For the text-containing cell, return its midpoint in (x, y) coordinate format. 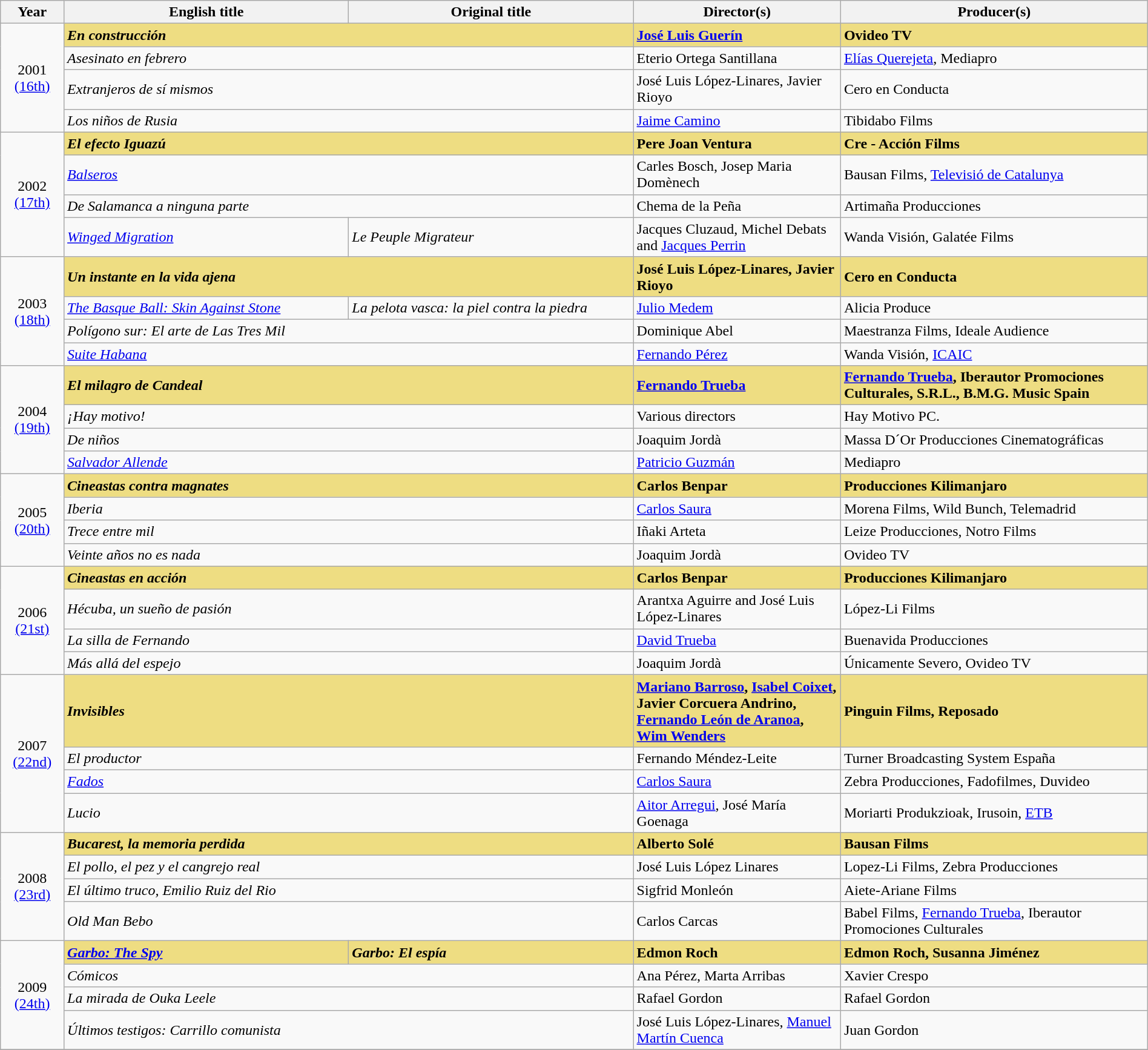
El último truco, Emilio Ruiz del Rio (349, 890)
Zebra Producciones, Fadofilmes, Duvideo (994, 781)
Fernando Trueba (737, 385)
Old Man Bebo (349, 922)
Fernando Méndez-Leite (737, 758)
Ana Pérez, Marta Arribas (737, 976)
Julio Medem (737, 308)
Cre - Acción Films (994, 144)
Director(s) (737, 12)
David Trueba (737, 640)
Mediapro (994, 463)
Patricio Guzmán (737, 463)
Bausan Films (994, 844)
Chema de la Peña (737, 206)
The Basque Ball: Skin Against Stone (206, 308)
Original title (491, 12)
Juan Gordon (994, 1029)
De Salamanca a ninguna parte (349, 206)
2009(24th) (33, 996)
Trece entre mil (349, 532)
El efecto Iguazú (349, 144)
Edmon Roch (737, 953)
2004(19th) (33, 420)
Lopez-Li Films, Zebra Producciones (994, 867)
Xavier Crespo (994, 976)
Turner Broadcasting System España (994, 758)
Eterio Ortega Santillana (737, 58)
Jaime Camino (737, 121)
Fernando Trueba, Iberautor Promociones Culturales, S.R.L., B.M.G. Music Spain (994, 385)
El pollo, el pez y el cangrejo real (349, 867)
Únicamente Severo, Ovideo TV (994, 663)
Lucio (349, 813)
Massa D´Or Producciones Cinematográficas (994, 440)
Artimaña Producciones (994, 206)
Iñaki Arteta (737, 532)
En construcción (349, 35)
De niños (349, 440)
Buenavida Producciones (994, 640)
Un instante en la vida ajena (349, 276)
La mirada de Ouka Leele (349, 999)
2008(23rd) (33, 887)
La silla de Fernando (349, 640)
Edmon Roch, Susanna Jiménez (994, 953)
José Luis López-Linares, Manuel Martín Cuenca (737, 1029)
Fados (349, 781)
Cómicos (349, 976)
Leize Producciones, Notro Films (994, 532)
Últimos testigos: Carrillo comunista (349, 1029)
Hécuba, un sueño de pasión (349, 609)
Moriarti Produkzioak, Irusoin, ETB (994, 813)
Babel Films, Fernando Trueba, Iberautor Promociones Culturales (994, 922)
Veinte años no es nada (349, 555)
Mariano Barroso, Isabel Coixet, Javier Corcuera Andrino, Fernando León de Aranoa, Wim Wenders (737, 711)
Balseros (349, 174)
Carles Bosch, Josep Maria Domènech (737, 174)
Aitor Arregui, José María Goenaga (737, 813)
Elías Querejeta, Mediapro (994, 58)
Winged Migration (206, 237)
2001(16th) (33, 78)
El productor (349, 758)
Cineastas en acción (349, 578)
Polígono sur: El arte de Las Tres Mil (349, 331)
Year (33, 12)
¡Hay motivo! (349, 417)
Wanda Visión, ICAIC (994, 354)
Garbo: The Spy (206, 953)
2007(22nd) (33, 753)
Wanda Visión, Galatée Films (994, 237)
Jacques Cluzaud, Michel Debats and Jacques Perrin (737, 237)
Salvador Allende (349, 463)
2002(17th) (33, 194)
2006(21st) (33, 620)
Pere Joan Ventura (737, 144)
English title (206, 12)
Morena Films, Wild Bunch, Telemadrid (994, 509)
Arantxa Aguirre and José Luis López-Linares (737, 609)
Tibidabo Films (994, 121)
Alberto Solé (737, 844)
Invisibles (349, 711)
Various directors (737, 417)
El milagro de Candeal (349, 385)
Dominique Abel (737, 331)
Garbo: El espía (491, 953)
2003(18th) (33, 311)
Asesinato en febrero (349, 58)
Sigfrid Monleón (737, 890)
Más allá del espejo (349, 663)
Iberia (349, 509)
Alicia Produce (994, 308)
Carlos Carcas (737, 922)
Suite Habana (349, 354)
2005(20th) (33, 520)
Cineastas contra magnates (349, 486)
Maestranza Films, Ideale Audience (994, 331)
López-Li Films (994, 609)
Extranjeros de sí mismos (349, 90)
Los niños de Rusia (349, 121)
Hay Motivo PC. (994, 417)
Bucarest, la memoria perdida (349, 844)
Le Peuple Migrateur (491, 237)
Bausan Films, Televisió de Catalunya (994, 174)
José Luis López Linares (737, 867)
La pelota vasca: la piel contra la piedra (491, 308)
Pinguin Films, Reposado (994, 711)
José Luis Guerín (737, 35)
Producer(s) (994, 12)
Fernando Pérez (737, 354)
Aiete-Ariane Films (994, 890)
